Identify which cell holds the provided text, then report its [X, Y] central coordinate. 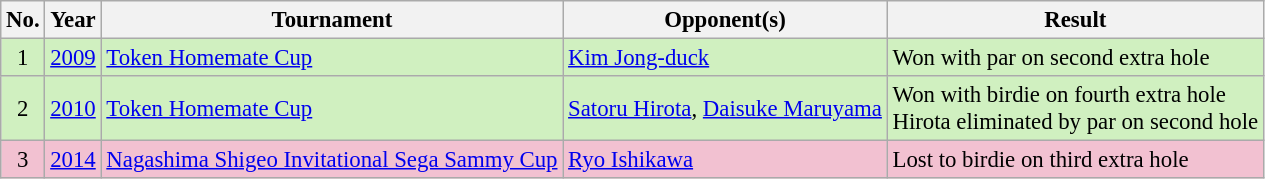
Kim Jong-duck [725, 58]
Ryo Ishikawa [725, 160]
Opponent(s) [725, 20]
Satoru Hirota, Daisuke Maruyama [725, 108]
Lost to birdie on third extra hole [1075, 160]
3 [23, 160]
Nagashima Shigeo Invitational Sega Sammy Cup [332, 160]
Tournament [332, 20]
No. [23, 20]
Won with birdie on fourth extra holeHirota eliminated by par on second hole [1075, 108]
2010 [73, 108]
2014 [73, 160]
Result [1075, 20]
2009 [73, 58]
2 [23, 108]
Won with par on second extra hole [1075, 58]
Year [73, 20]
1 [23, 58]
